Return the [X, Y] coordinate for the center point of the cell that contains the specified text.  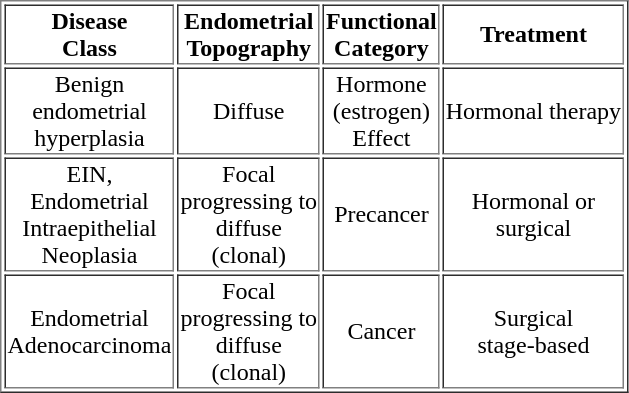
Surgical stage-based [534, 331]
Disease Class [89, 34]
EIN, Endometrial Intraepithelial Neoplasia [89, 215]
Diffuse [248, 112]
Hormone (estrogen) Effect [382, 112]
Endometrial Topography [248, 34]
Precancer [382, 215]
Hormonal therapy [534, 112]
Cancer [382, 331]
Hormonal or surgical [534, 215]
Endometrial Adenocarcinoma [89, 331]
Benign endometrial hyperplasia [89, 112]
Treatment [534, 34]
Functional Category [382, 34]
